For the text-containing cell, return its midpoint in (x, y) coordinate format. 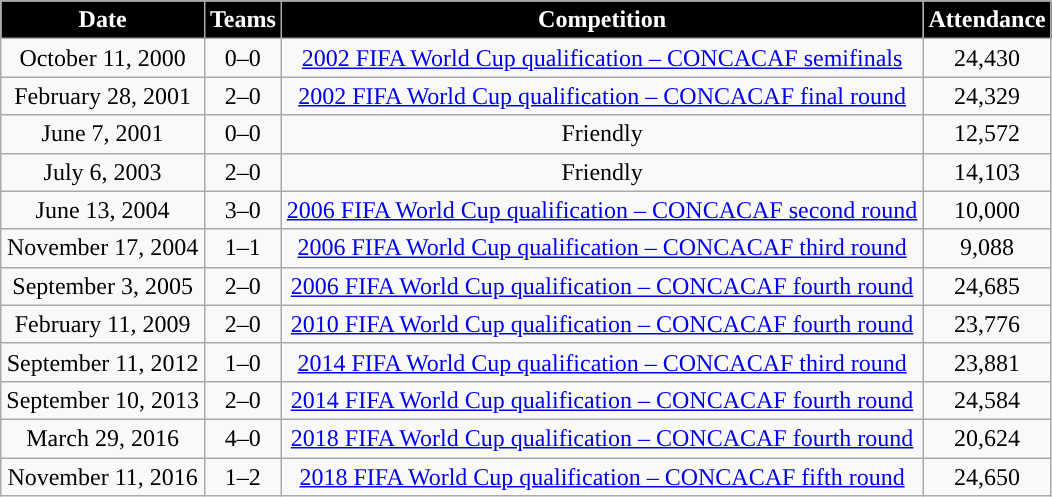
Date (103, 20)
20,624 (987, 438)
2014 FIFA World Cup qualification – CONCACAF third round (602, 362)
September 11, 2012 (103, 362)
2006 FIFA World Cup qualification – CONCACAF fourth round (602, 286)
September 10, 2013 (103, 400)
4–0 (242, 438)
2018 FIFA World Cup qualification – CONCACAF fifth round (602, 477)
24,650 (987, 477)
March 29, 2016 (103, 438)
1–0 (242, 362)
November 17, 2004 (103, 248)
2018 FIFA World Cup qualification – CONCACAF fourth round (602, 438)
23,776 (987, 324)
July 6, 2003 (103, 172)
1–1 (242, 248)
9,088 (987, 248)
Attendance (987, 20)
23,881 (987, 362)
2006 FIFA World Cup qualification – CONCACAF second round (602, 210)
2002 FIFA World Cup qualification – CONCACAF final round (602, 96)
2002 FIFA World Cup qualification – CONCACAF semifinals (602, 58)
2006 FIFA World Cup qualification – CONCACAF third round (602, 248)
10,000 (987, 210)
24,329 (987, 96)
June 13, 2004 (103, 210)
October 11, 2000 (103, 58)
2010 FIFA World Cup qualification – CONCACAF fourth round (602, 324)
1–2 (242, 477)
February 28, 2001 (103, 96)
24,430 (987, 58)
3–0 (242, 210)
Teams (242, 20)
June 7, 2001 (103, 134)
2014 FIFA World Cup qualification – CONCACAF fourth round (602, 400)
12,572 (987, 134)
14,103 (987, 172)
24,584 (987, 400)
February 11, 2009 (103, 324)
Competition (602, 20)
November 11, 2016 (103, 477)
September 3, 2005 (103, 286)
24,685 (987, 286)
